Capture the cell that displays the provided text and extract its (x, y) central coordinate. 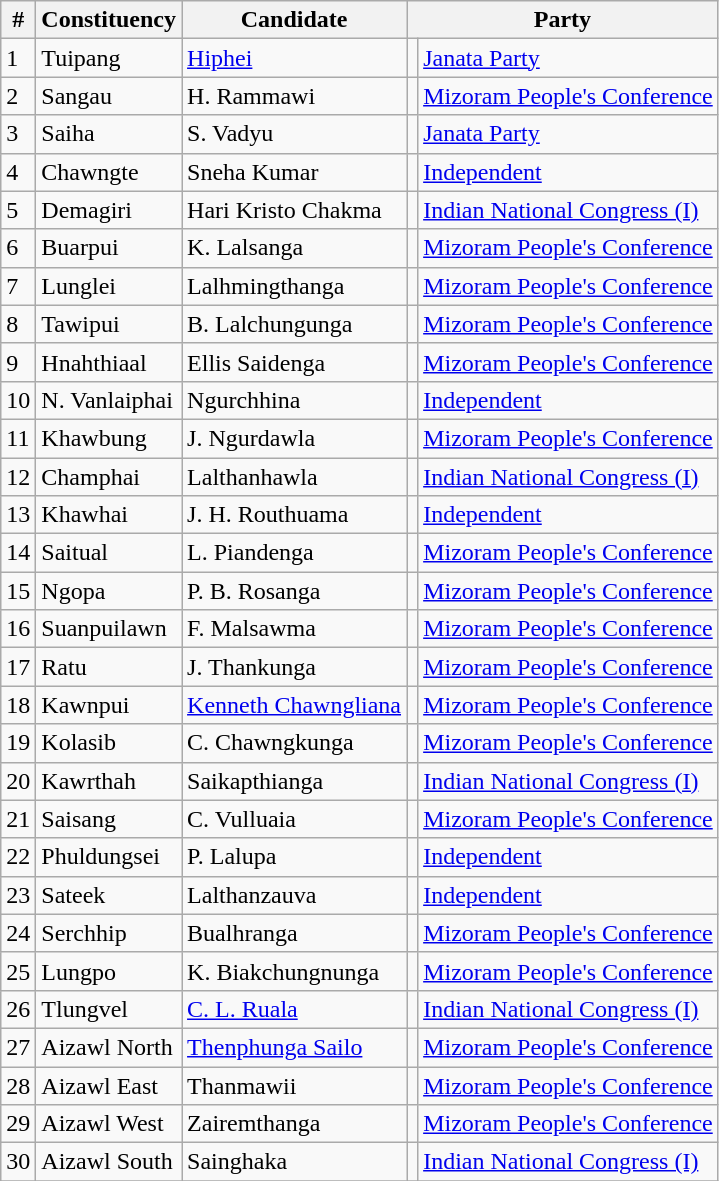
Aizawl North (109, 1047)
S. Vadyu (294, 134)
Lalthanzauva (294, 895)
22 (18, 857)
Sneha Kumar (294, 172)
Lalhmingthanga (294, 286)
20 (18, 781)
F. Malsawma (294, 629)
18 (18, 705)
Kawrthah (109, 781)
Aizawl South (109, 1162)
C. L. Ruala (294, 1009)
Bualhranga (294, 933)
Tuipang (109, 58)
24 (18, 933)
30 (18, 1162)
Zairemthanga (294, 1124)
Aizawl West (109, 1124)
Ngopa (109, 591)
Kenneth Chawngliana (294, 705)
Party (563, 20)
9 (18, 362)
14 (18, 553)
25 (18, 971)
N. Vanlaiphai (109, 400)
L. Piandenga (294, 553)
26 (18, 1009)
Serchhip (109, 933)
Candidate (294, 20)
Sainghaka (294, 1162)
Champhai (109, 477)
Suanpuilawn (109, 629)
J. Ngurdawla (294, 438)
Khawbung (109, 438)
Tawipui (109, 324)
Thanmawii (294, 1085)
P. B. Rosanga (294, 591)
# (18, 20)
Aizawl East (109, 1085)
C. Vulluaia (294, 819)
Demagiri (109, 210)
Saikapthianga (294, 781)
29 (18, 1124)
Sangau (109, 96)
10 (18, 400)
Saiha (109, 134)
16 (18, 629)
17 (18, 667)
Ngurchhina (294, 400)
8 (18, 324)
11 (18, 438)
27 (18, 1047)
1 (18, 58)
Tlungvel (109, 1009)
28 (18, 1085)
Kolasib (109, 743)
6 (18, 248)
23 (18, 895)
Buarpui (109, 248)
Lungpo (109, 971)
Ellis Saidenga (294, 362)
Hnahthiaal (109, 362)
3 (18, 134)
K. Lalsanga (294, 248)
Hiphei (294, 58)
7 (18, 286)
2 (18, 96)
Lunglei (109, 286)
15 (18, 591)
21 (18, 819)
P. Lalupa (294, 857)
19 (18, 743)
4 (18, 172)
K. Biakchungnunga (294, 971)
Hari Kristo Chakma (294, 210)
13 (18, 515)
Chawngte (109, 172)
Lalthanhawla (294, 477)
Saisang (109, 819)
Saitual (109, 553)
12 (18, 477)
J. H. Routhuama (294, 515)
5 (18, 210)
Khawhai (109, 515)
Kawnpui (109, 705)
J. Thankunga (294, 667)
Phuldungsei (109, 857)
Thenphunga Sailo (294, 1047)
Sateek (109, 895)
H. Rammawi (294, 96)
C. Chawngkunga (294, 743)
Constituency (109, 20)
Ratu (109, 667)
B. Lalchungunga (294, 324)
